Identify which cell holds the provided text, then report its [x, y] central coordinate. 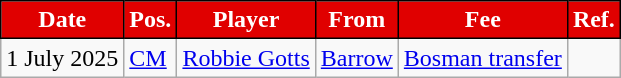
1 July 2025 [62, 58]
Barrow [356, 58]
From [356, 20]
Robbie Gotts [246, 58]
CM [150, 58]
Player [246, 20]
Bosman transfer [482, 58]
Ref. [594, 20]
Date [62, 20]
Pos. [150, 20]
Fee [482, 20]
